Determine the (x, y) coordinate at the center of the cell enclosing the given text.  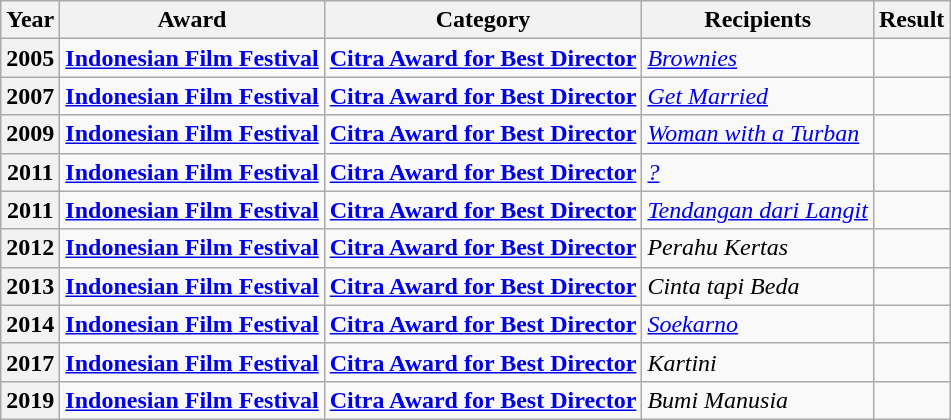
Woman with a Turban (758, 134)
Bumi Manusia (758, 400)
Category (483, 20)
Tendangan dari Langit (758, 210)
Cinta tapi Beda (758, 286)
2012 (30, 248)
Brownies (758, 58)
2009 (30, 134)
? (758, 172)
2007 (30, 96)
Kartini (758, 362)
2014 (30, 324)
Get Married (758, 96)
2013 (30, 286)
Award (192, 20)
2005 (30, 58)
2017 (30, 362)
Year (30, 20)
2019 (30, 400)
Perahu Kertas (758, 248)
Recipients (758, 20)
Result (911, 20)
Soekarno (758, 324)
